Return (x, y) of the center of cell containing provided text 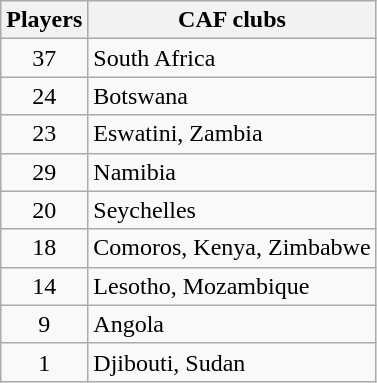
Namibia (232, 172)
18 (44, 248)
CAF clubs (232, 20)
South Africa (232, 58)
24 (44, 96)
Players (44, 20)
Botswana (232, 96)
Seychelles (232, 210)
1 (44, 362)
29 (44, 172)
9 (44, 324)
14 (44, 286)
Djibouti, Sudan (232, 362)
Angola (232, 324)
37 (44, 58)
Lesotho, Mozambique (232, 286)
23 (44, 134)
Comoros, Kenya, Zimbabwe (232, 248)
Eswatini, Zambia (232, 134)
20 (44, 210)
